Provide the [X, Y] coordinate of the cell's center where the given text is located.  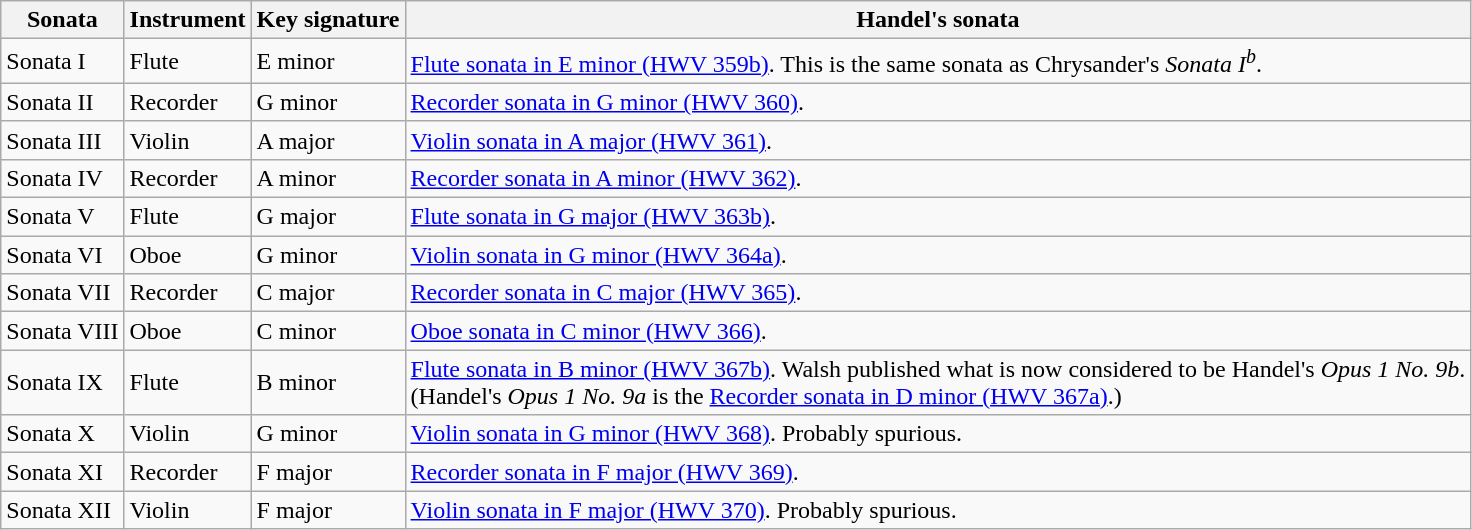
Sonata VI [62, 255]
Violin sonata in F major (HWV 370). Probably spurious. [938, 510]
Sonata VIII [62, 331]
Handel's sonata [938, 20]
Sonata III [62, 140]
Sonata IX [62, 382]
Recorder sonata in G minor (HWV 360). [938, 102]
Sonata X [62, 434]
Oboe sonata in C minor (HWV 366). [938, 331]
Sonata XII [62, 510]
Flute sonata in G major (HWV 363b). [938, 217]
Sonata IV [62, 178]
Recorder sonata in A minor (HWV 362). [938, 178]
Violin sonata in A major (HWV 361). [938, 140]
Sonata VII [62, 293]
Key signature [328, 20]
Recorder sonata in F major (HWV 369). [938, 472]
Sonata II [62, 102]
E minor [328, 62]
Violin sonata in G minor (HWV 364a). [938, 255]
Flute sonata in E minor (HWV 359b). This is the same sonata as Chrysander's Sonata Ib. [938, 62]
A minor [328, 178]
B minor [328, 382]
C major [328, 293]
Sonata V [62, 217]
Violin sonata in G minor (HWV 368). Probably spurious. [938, 434]
Sonata [62, 20]
Sonata I [62, 62]
C minor [328, 331]
Sonata XI [62, 472]
Recorder sonata in C major (HWV 365). [938, 293]
Instrument [188, 20]
G major [328, 217]
A major [328, 140]
